For the text-containing cell, return its midpoint in (x, y) coordinate format. 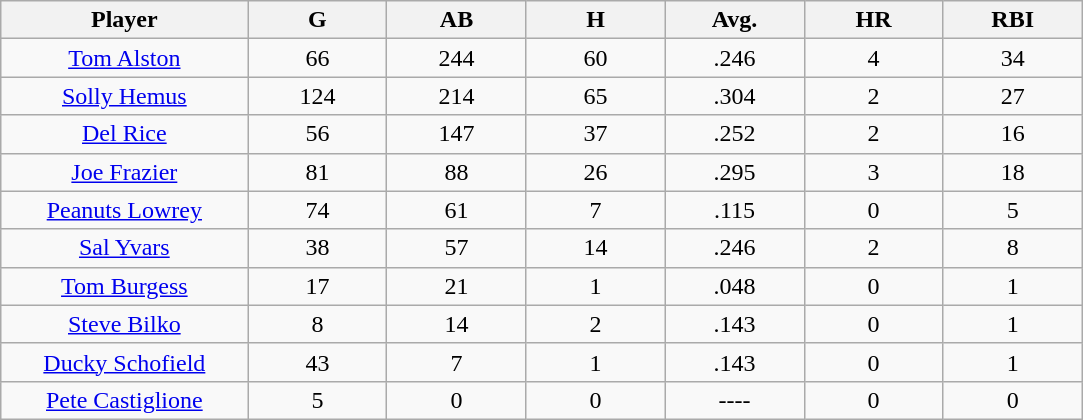
56 (318, 134)
.048 (734, 286)
81 (318, 172)
57 (456, 248)
Peanuts Lowrey (124, 210)
H (596, 20)
Joe Frazier (124, 172)
60 (596, 58)
66 (318, 58)
.252 (734, 134)
4 (874, 58)
214 (456, 96)
.304 (734, 96)
38 (318, 248)
88 (456, 172)
G (318, 20)
3 (874, 172)
HR (874, 20)
27 (1012, 96)
43 (318, 362)
61 (456, 210)
.115 (734, 210)
Tom Alston (124, 58)
34 (1012, 58)
37 (596, 134)
Steve Bilko (124, 324)
26 (596, 172)
Sal Yvars (124, 248)
74 (318, 210)
AB (456, 20)
RBI (1012, 20)
Tom Burgess (124, 286)
Avg. (734, 20)
21 (456, 286)
244 (456, 58)
147 (456, 134)
18 (1012, 172)
Player (124, 20)
16 (1012, 134)
---- (734, 400)
124 (318, 96)
17 (318, 286)
Del Rice (124, 134)
Ducky Schofield (124, 362)
65 (596, 96)
Pete Castiglione (124, 400)
.295 (734, 172)
Solly Hemus (124, 96)
